Find where the given text appears and provide that cell's center as [x, y] coordinate. 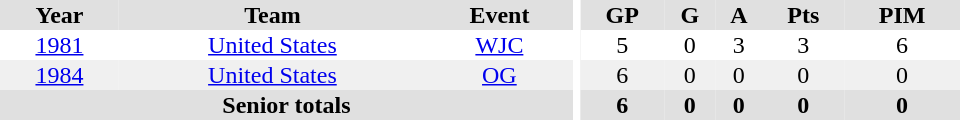
Senior totals [286, 105]
1981 [60, 45]
WJC [500, 45]
PIM [902, 15]
Year [60, 15]
Team [272, 15]
A [738, 15]
1984 [60, 75]
GP [622, 15]
OG [500, 75]
5 [622, 45]
G [690, 15]
Pts [804, 15]
Event [500, 15]
